Search for the cell housing the specified text and yield its (X, Y) center coordinate. 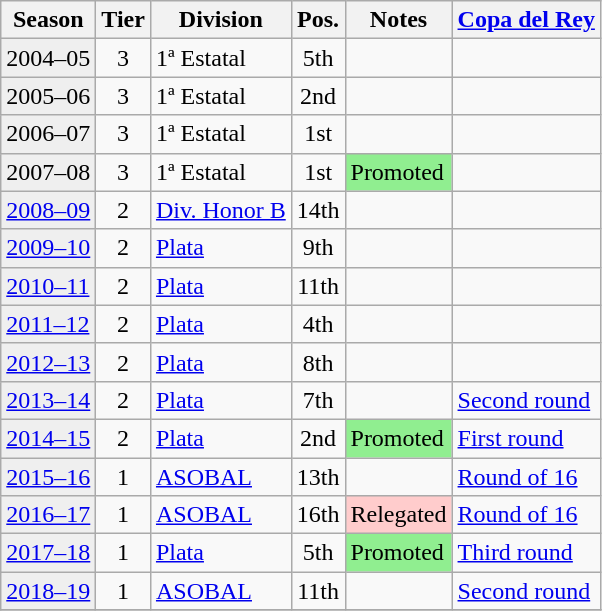
4th (318, 324)
7th (318, 400)
Relegated (398, 515)
16th (318, 515)
2015–16 (48, 477)
2004–05 (48, 58)
Tier (124, 20)
2013–14 (48, 400)
2005–06 (48, 96)
14th (318, 210)
2006–07 (48, 134)
2007–08 (48, 172)
Div. Honor B (220, 210)
9th (318, 248)
Season (48, 20)
2018–19 (48, 591)
First round (526, 438)
8th (318, 362)
Division (220, 20)
2011–12 (48, 324)
2009–10 (48, 248)
Notes (398, 20)
2010–11 (48, 286)
2016–17 (48, 515)
Pos. (318, 20)
Third round (526, 553)
2012–13 (48, 362)
2014–15 (48, 438)
13th (318, 477)
2008–09 (48, 210)
Copa del Rey (526, 20)
2017–18 (48, 553)
